Return (X, Y) of the center of cell containing provided text 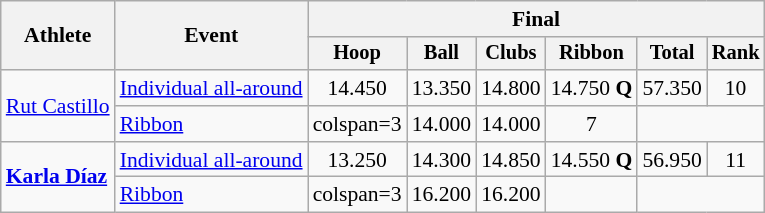
14.850 (510, 160)
Final (536, 19)
14.800 (510, 88)
Ball (442, 54)
14.450 (358, 88)
Karla Díaz (58, 178)
Rank (736, 54)
7 (592, 124)
14.550 Q (592, 160)
Athlete (58, 36)
Event (212, 36)
14.750 Q (592, 88)
13.350 (442, 88)
Hoop (358, 54)
Total (672, 54)
57.350 (672, 88)
Rut Castillo (58, 106)
Clubs (510, 54)
56.950 (672, 160)
14.300 (442, 160)
13.250 (358, 160)
11 (736, 160)
10 (736, 88)
